Output the (x, y) coordinate of the center of the cell containing the given text.  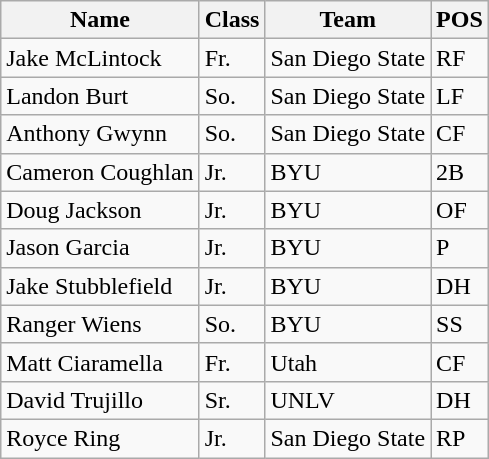
RP (460, 438)
Name (100, 20)
Anthony Gwynn (100, 134)
UNLV (348, 400)
Cameron Coughlan (100, 172)
OF (460, 210)
Doug Jackson (100, 210)
Team (348, 20)
P (460, 248)
LF (460, 96)
2B (460, 172)
Jason Garcia (100, 248)
David Trujillo (100, 400)
POS (460, 20)
Class (232, 20)
Sr. (232, 400)
RF (460, 58)
Jake Stubblefield (100, 286)
Matt Ciaramella (100, 362)
Jake McLintock (100, 58)
Landon Burt (100, 96)
Royce Ring (100, 438)
SS (460, 324)
Ranger Wiens (100, 324)
Utah (348, 362)
